Extract the [x, y] coordinate from the center of the cell holding the provided text.  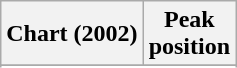
Peakposition [189, 34]
Chart (2002) [72, 34]
